Extract the (x, y) coordinate from the center of the cell holding the provided text.  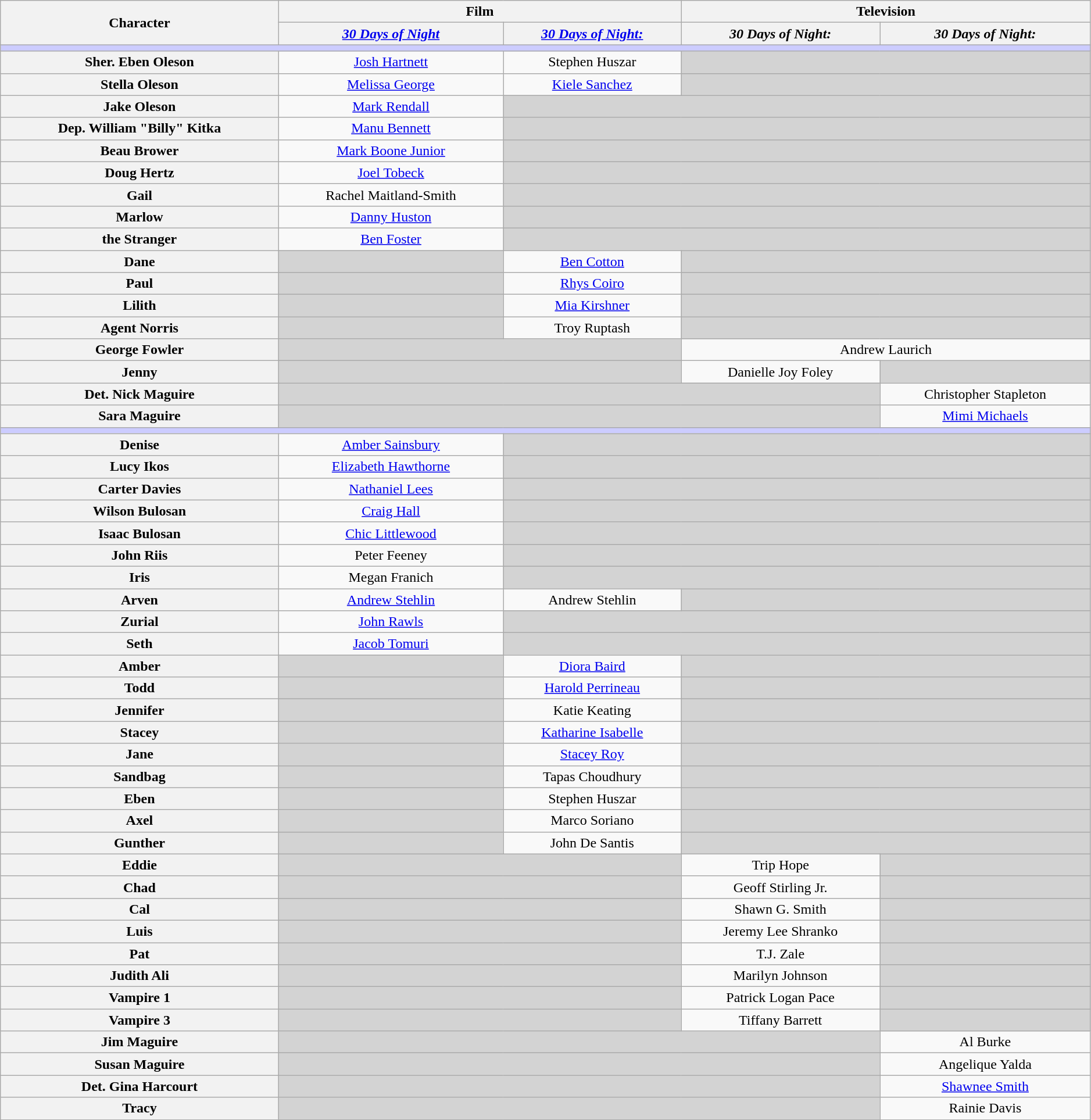
Rainie Davis (986, 1108)
Isaac Bulosan (139, 533)
Christopher Stapleton (986, 394)
Jacob Tomuri (391, 644)
Dane (139, 261)
Carter Davies (139, 489)
Chic Littlewood (391, 533)
Shawnee Smith (986, 1086)
Wilson Bulosan (139, 511)
Elizabeth Hawthorne (391, 467)
Todd (139, 688)
Amber (139, 666)
Gunther (139, 843)
Tiffany Barrett (781, 1020)
Dep. William "Billy" Kitka (139, 128)
Mimi Michaels (986, 416)
Eben (139, 799)
Television (886, 12)
Peter Feeney (391, 555)
Danielle Joy Foley (781, 372)
Susan Maguire (139, 1064)
John Riis (139, 555)
Melissa George (391, 84)
Patrick Logan Pace (781, 998)
Kiele Sanchez (592, 84)
Tracy (139, 1108)
Sara Maguire (139, 416)
Ben Cotton (592, 261)
Trip Hope (781, 865)
Manu Bennett (391, 128)
Jennifer (139, 710)
Jake Oleson (139, 106)
Gail (139, 195)
Stella Oleson (139, 84)
Harold Perrineau (592, 688)
Mark Rendall (391, 106)
Zurial (139, 622)
Axel (139, 821)
Lucy Ikos (139, 467)
Character (139, 23)
Doug Hertz (139, 173)
John De Santis (592, 843)
Tapas Choudhury (592, 777)
Jenny (139, 372)
Ben Foster (391, 239)
Rachel Maitland-Smith (391, 195)
Megan Franich (391, 577)
Angelique Yalda (986, 1064)
Seth (139, 644)
Diora Baird (592, 666)
Joel Tobeck (391, 173)
Pat (139, 954)
Jeremy Lee Shranko (781, 931)
Denise (139, 445)
Troy Ruptash (592, 328)
Det. Gina Harcourt (139, 1086)
Marco Soriano (592, 821)
Arven (139, 599)
Katharine Isabelle (592, 732)
Det. Nick Maguire (139, 394)
Geoff Stirling Jr. (781, 887)
Jane (139, 754)
Shawn G. Smith (781, 909)
Josh Hartnett (391, 62)
Craig Hall (391, 511)
Judith Ali (139, 976)
Paul (139, 284)
Vampire 3 (139, 1020)
John Rawls (391, 622)
30 Days of Night (391, 34)
Sher. Eben Oleson (139, 62)
Iris (139, 577)
Jim Maguire (139, 1042)
Eddie (139, 865)
Chad (139, 887)
Danny Huston (391, 217)
Stacey Roy (592, 754)
Amber Sainsbury (391, 445)
Katie Keating (592, 710)
Andrew Laurich (886, 350)
Rhys Coiro (592, 284)
George Fowler (139, 350)
Agent Norris (139, 328)
Stacey (139, 732)
Marilyn Johnson (781, 976)
Marlow (139, 217)
Beau Brower (139, 151)
Luis (139, 931)
T.J. Zale (781, 954)
the Stranger (139, 239)
Film (480, 12)
Al Burke (986, 1042)
Cal (139, 909)
Mia Kirshner (592, 306)
Sandbag (139, 777)
Vampire 1 (139, 998)
Lilith (139, 306)
Mark Boone Junior (391, 151)
Nathaniel Lees (391, 489)
